Provide the [X, Y] coordinate of the cell's center where the given text is located.  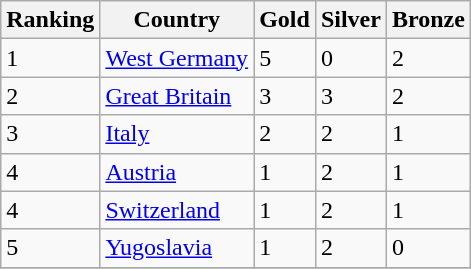
Silver [350, 20]
Switzerland [177, 210]
Italy [177, 134]
Great Britain [177, 96]
Gold [285, 20]
Yugoslavia [177, 248]
Country [177, 20]
West Germany [177, 58]
Bronze [428, 20]
Ranking [50, 20]
Austria [177, 172]
